Pinpoint the cell where the given text exists, returning its (X, Y) midpoint coordinate. 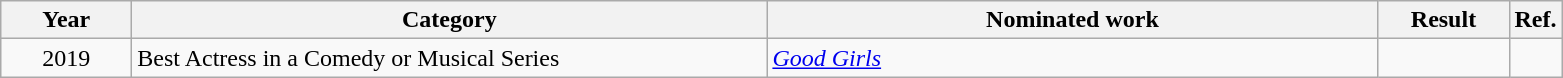
2019 (66, 58)
Ref. (1536, 20)
Good Girls (1072, 58)
Nominated work (1072, 20)
Year (66, 20)
Best Actress in a Comedy or Musical Series (450, 58)
Category (450, 20)
Result (1444, 20)
